Find where the given text appears and provide that cell's center as [X, Y] coordinate. 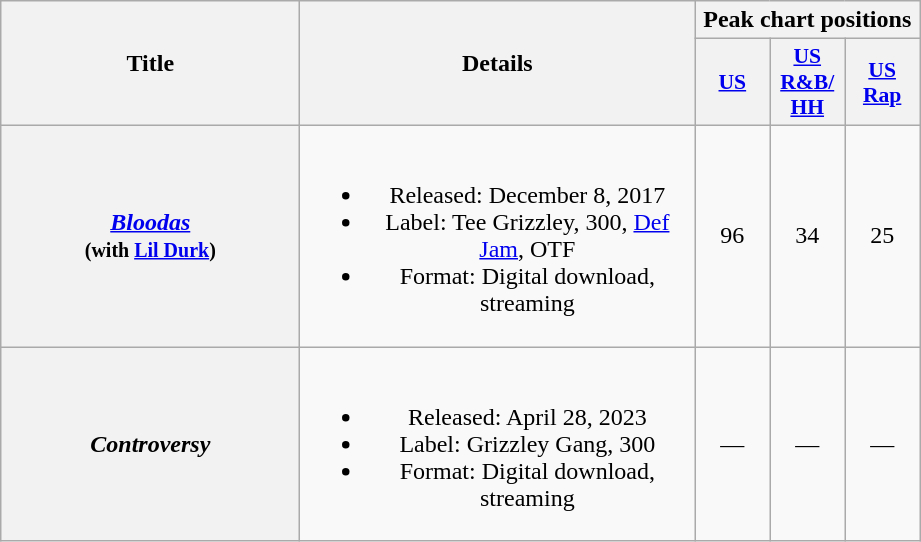
Details [498, 64]
96 [732, 236]
Released: April 28, 2023Label: Grizzley Gang, 300Format: Digital download, streaming [498, 443]
34 [808, 236]
US [732, 82]
Title [150, 64]
25 [882, 236]
Bloodas(with Lil Durk) [150, 236]
Peak chart positions [808, 20]
US Rap [882, 82]
Released: December 8, 2017Label: Tee Grizzley, 300, Def Jam, OTFFormat: Digital download, streaming [498, 236]
USR&B/HH [808, 82]
Controversy [150, 443]
